Identify which cell holds the provided text, then report its (x, y) central coordinate. 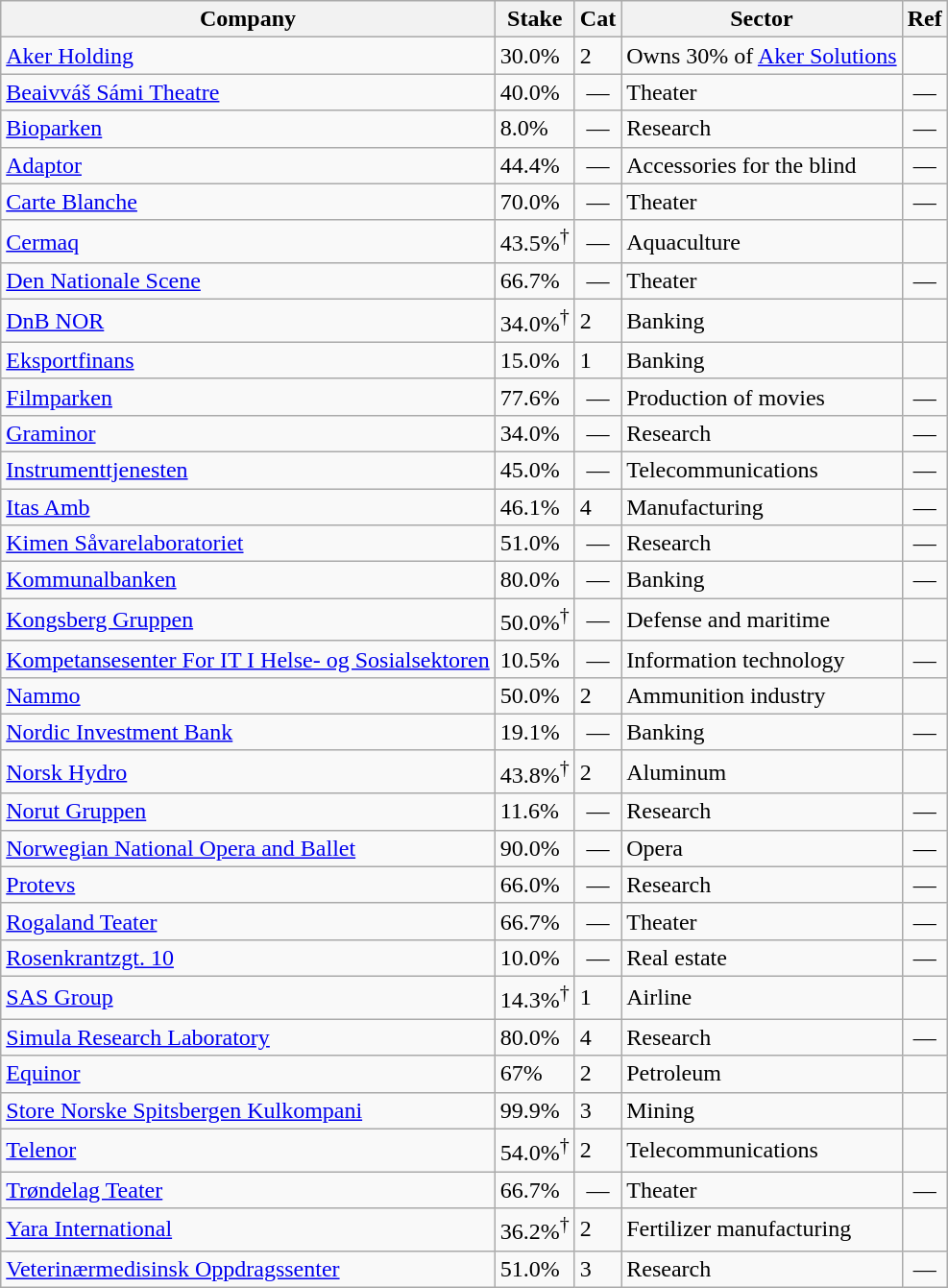
Veterinærmedisinsk Oppdragssenter (248, 1269)
Opera (762, 848)
40.0% (534, 92)
45.0% (534, 470)
Petroleum (762, 1074)
8.0% (534, 129)
Mining (762, 1110)
Filmparken (248, 397)
54.0%† (534, 1151)
46.1% (534, 507)
Equinor (248, 1074)
36.2%† (534, 1229)
Instrumenttjenesten (248, 470)
34.0%† (534, 321)
19.1% (534, 732)
Ammunition industry (762, 695)
10.5% (534, 659)
Graminor (248, 433)
SAS Group (248, 997)
30.0% (534, 56)
Manufacturing (762, 507)
Beaivváš Sámi Theatre (248, 92)
66.0% (534, 885)
14.3%† (534, 997)
Den Nationale Scene (248, 281)
Trøndelag Teater (248, 1190)
Nammo (248, 695)
Norsk Hydro (248, 772)
Airline (762, 997)
Aker Holding (248, 56)
Sector (762, 19)
Norut Gruppen (248, 812)
Rosenkrantzgt. 10 (248, 958)
Carte Blanche (248, 202)
Bioparken (248, 129)
Protevs (248, 885)
Yara International (248, 1229)
Norwegian National Opera and Ballet (248, 848)
Ref (924, 19)
Accessories for the blind (762, 165)
90.0% (534, 848)
Production of movies (762, 397)
11.6% (534, 812)
43.5%† (534, 242)
Company (248, 19)
Owns 30% of Aker Solutions (762, 56)
Cermaq (248, 242)
DnB NOR (248, 321)
Stake (534, 19)
Information technology (762, 659)
Kimen Såvarelaboratoriet (248, 544)
Rogaland Teater (248, 921)
Kommunalbanken (248, 580)
70.0% (534, 202)
Itas Amb (248, 507)
15.0% (534, 360)
Adaptor (248, 165)
Eksportfinans (248, 360)
Real estate (762, 958)
67% (534, 1074)
10.0% (534, 958)
Simula Research Laboratory (248, 1037)
Aquaculture (762, 242)
Fertilizer manufacturing (762, 1229)
Store Norske Spitsbergen Kulkompani (248, 1110)
77.6% (534, 397)
34.0% (534, 433)
Defense and maritime (762, 620)
Kompetansesenter For IT I Helse- og Sosialsektoren (248, 659)
Nordic Investment Bank (248, 732)
50.0%† (534, 620)
43.8%† (534, 772)
50.0% (534, 695)
Kongsberg Gruppen (248, 620)
Cat (597, 19)
Telenor (248, 1151)
44.4% (534, 165)
Aluminum (762, 772)
99.9% (534, 1110)
